Locate the cell with the specified text and output its [x, y] center coordinate. 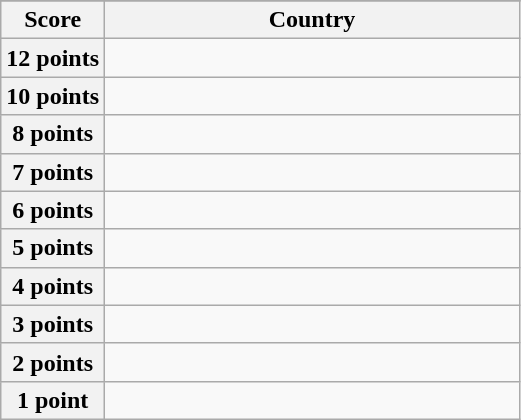
7 points [53, 172]
Score [53, 20]
6 points [53, 210]
2 points [53, 362]
10 points [53, 96]
1 point [53, 400]
5 points [53, 248]
Country [312, 20]
4 points [53, 286]
12 points [53, 58]
3 points [53, 324]
8 points [53, 134]
